Return (X, Y) of the center of cell containing provided text 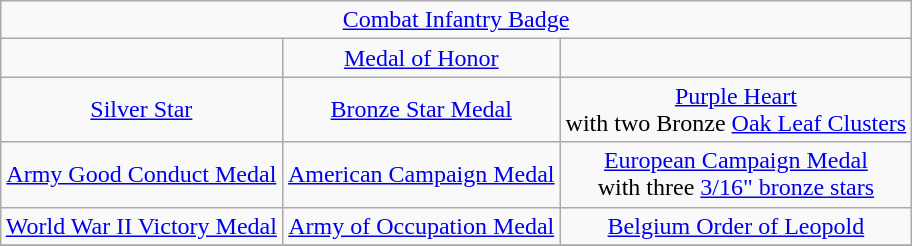
World War II Victory Medal (141, 226)
Medal of Honor (421, 58)
Bronze Star Medal (421, 110)
Combat Infantry Badge (456, 20)
European Campaign Medalwith three 3/16" bronze stars (736, 174)
American Campaign Medal (421, 174)
Army Good Conduct Medal (141, 174)
Purple Heart with two Bronze Oak Leaf Clusters (736, 110)
Silver Star (141, 110)
Army of Occupation Medal (421, 226)
Belgium Order of Leopold (736, 226)
